Determine the (x, y) coordinate at the center of the cell enclosing the given text.  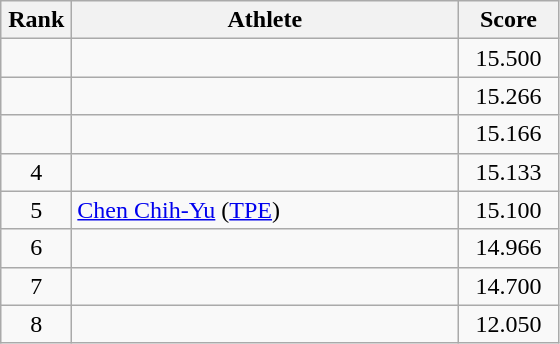
Rank (36, 20)
15.500 (508, 58)
Athlete (265, 20)
7 (36, 286)
6 (36, 248)
14.966 (508, 248)
15.133 (508, 172)
15.166 (508, 134)
4 (36, 172)
8 (36, 324)
14.700 (508, 286)
5 (36, 210)
Chen Chih-Yu (TPE) (265, 210)
15.266 (508, 96)
Score (508, 20)
15.100 (508, 210)
12.050 (508, 324)
